Identify which cell holds the provided text, then report its (x, y) central coordinate. 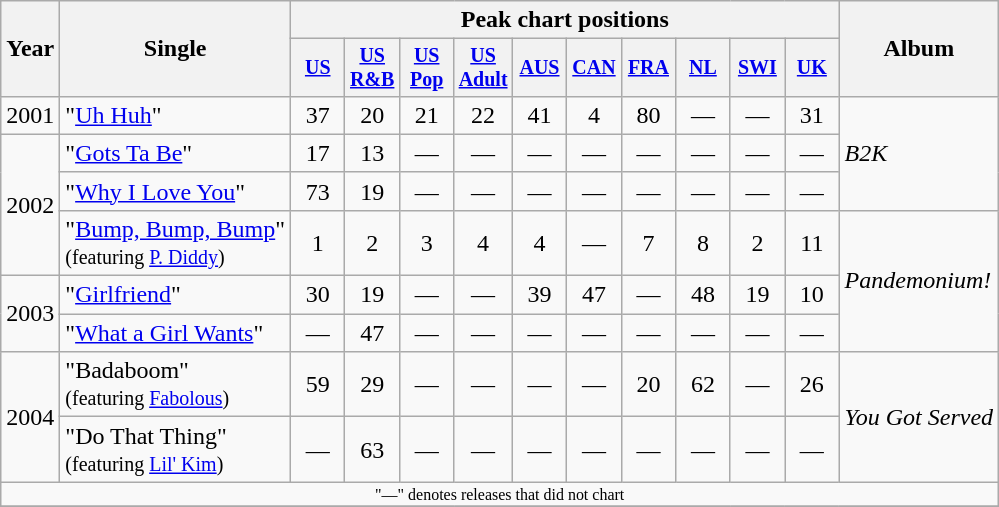
29 (372, 384)
26 (812, 384)
UK (812, 68)
21 (426, 115)
AUS (539, 68)
2002 (30, 204)
B2K (919, 153)
62 (703, 384)
59 (318, 384)
"Why I Love You" (176, 191)
US Adult (483, 68)
7 (648, 242)
31 (812, 115)
2001 (30, 115)
Single (176, 49)
73 (318, 191)
39 (539, 295)
Year (30, 49)
NL (703, 68)
"Bump, Bump, Bump"(featuring P. Diddy) (176, 242)
3 (426, 242)
"—" denotes releases that did not chart (500, 494)
US (318, 68)
10 (812, 295)
Pandemonium! (919, 280)
CAN (594, 68)
"Do That Thing"(featuring Lil' Kim) (176, 450)
13 (372, 153)
37 (318, 115)
8 (703, 242)
Peak chart positions (566, 20)
"Gots Ta Be" (176, 153)
FRA (648, 68)
US R&B (372, 68)
"Badaboom"(featuring Fabolous) (176, 384)
63 (372, 450)
"Girlfriend" (176, 295)
22 (483, 115)
2003 (30, 314)
"Uh Huh" (176, 115)
17 (318, 153)
1 (318, 242)
41 (539, 115)
Album (919, 49)
US Pop (426, 68)
11 (812, 242)
80 (648, 115)
48 (703, 295)
SWI (757, 68)
30 (318, 295)
2004 (30, 417)
You Got Served (919, 417)
"What a Girl Wants" (176, 333)
